For the text-containing cell, return its midpoint in [x, y] coordinate format. 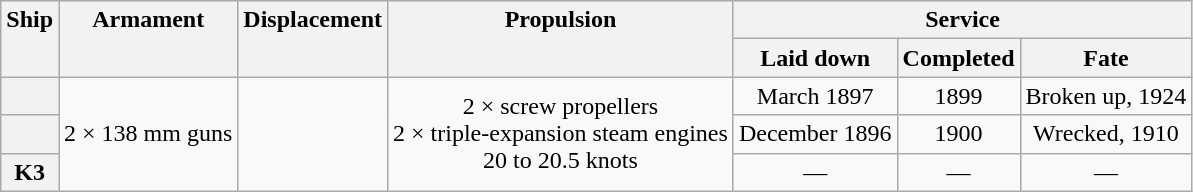
2 × screw propellers2 × triple-expansion steam engines20 to 20.5 knots [561, 134]
Wrecked, 1910 [1106, 134]
Propulsion [561, 39]
Displacement [313, 39]
K3 [30, 172]
Laid down [815, 58]
Completed [958, 58]
1899 [958, 96]
Fate [1106, 58]
December 1896 [815, 134]
Ship [30, 39]
Armament [148, 39]
2 × 138 mm guns [148, 134]
1900 [958, 134]
Broken up, 1924 [1106, 96]
March 1897 [815, 96]
Service [962, 20]
